Locate the cell with the specified text and output its [x, y] center coordinate. 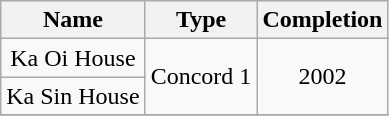
Type [201, 20]
Name [73, 20]
2002 [322, 77]
Ka Oi House [73, 58]
Concord 1 [201, 77]
Completion [322, 20]
Ka Sin House [73, 96]
